Identify which cell holds the provided text, then report its (X, Y) central coordinate. 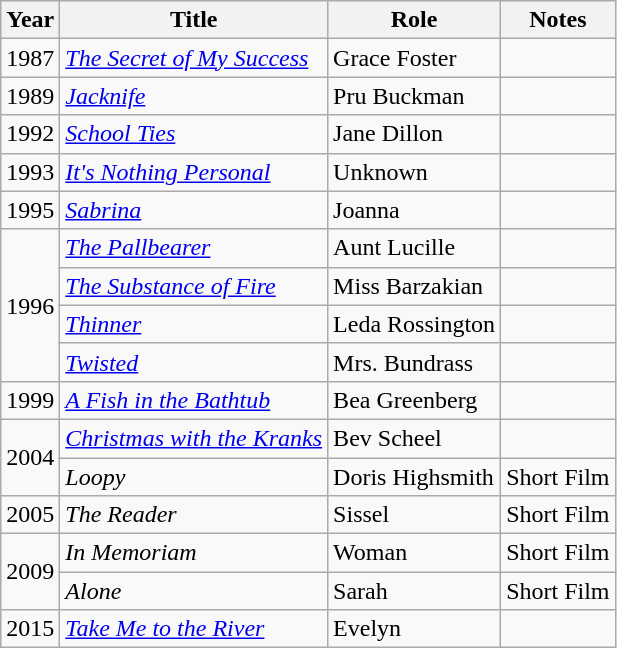
The Reader (194, 515)
1996 (30, 305)
1993 (30, 172)
Mrs. Bundrass (414, 362)
Take Me to the River (194, 629)
Leda Rossington (414, 324)
The Substance of Fire (194, 286)
A Fish in the Bathtub (194, 400)
Unknown (414, 172)
Pru Buckman (414, 96)
2009 (30, 572)
School Ties (194, 134)
2004 (30, 457)
Aunt Lucille (414, 248)
Grace Foster (414, 58)
Sarah (414, 591)
Sissel (414, 515)
The Secret of My Success (194, 58)
Bev Scheel (414, 438)
2015 (30, 629)
In Memoriam (194, 553)
Woman (414, 553)
The Pallbearer (194, 248)
Title (194, 20)
1989 (30, 96)
1995 (30, 210)
2005 (30, 515)
Role (414, 20)
Jane Dillon (414, 134)
Alone (194, 591)
Jacknife (194, 96)
Year (30, 20)
Thinner (194, 324)
1992 (30, 134)
It's Nothing Personal (194, 172)
Loopy (194, 477)
Joanna (414, 210)
Twisted (194, 362)
Sabrina (194, 210)
1999 (30, 400)
Bea Greenberg (414, 400)
Miss Barzakian (414, 286)
Doris Highsmith (414, 477)
1987 (30, 58)
Notes (558, 20)
Evelyn (414, 629)
Christmas with the Kranks (194, 438)
